From the cell containing the given text, extract its center point as [x, y] coordinate. 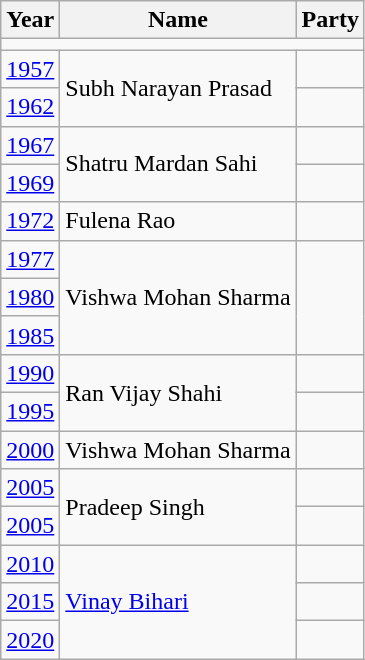
1957 [30, 69]
Shatru Mardan Sahi [178, 164]
1990 [30, 373]
1977 [30, 259]
Ran Vijay Shahi [178, 392]
1985 [30, 335]
2010 [30, 564]
Vinay Bihari [178, 602]
1980 [30, 297]
2020 [30, 640]
Pradeep Singh [178, 507]
Fulena Rao [178, 221]
1995 [30, 411]
2000 [30, 449]
1962 [30, 107]
Year [30, 20]
Name [178, 20]
Subh Narayan Prasad [178, 88]
Party [330, 20]
1967 [30, 145]
1972 [30, 221]
2015 [30, 602]
1969 [30, 183]
